Scan for the cell matching the given text and deliver its (x, y) coordinate at center. 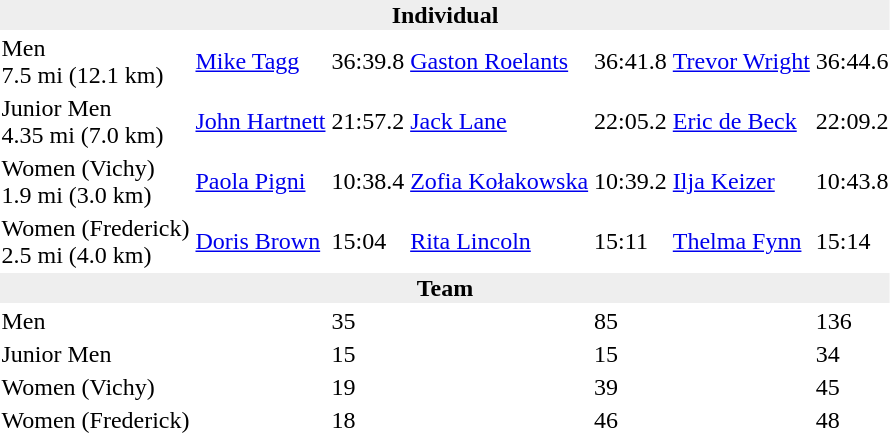
10:38.4 (368, 182)
Junior Men4.35 mi (7.0 km) (96, 122)
36:44.6 (852, 62)
Women (Vichy) (96, 387)
19 (368, 387)
15:11 (631, 242)
Junior Men (96, 354)
22:05.2 (631, 122)
Women (Frederick)2.5 mi (4.0 km) (96, 242)
Thelma Fynn (741, 242)
36:39.8 (368, 62)
15:14 (852, 242)
Team (445, 288)
Women (Vichy)1.9 mi (3.0 km) (96, 182)
Men (96, 321)
45 (852, 387)
15:04 (368, 242)
Jack Lane (500, 122)
John Hartnett (260, 122)
Mike Tagg (260, 62)
136 (852, 321)
10:43.8 (852, 182)
36:41.8 (631, 62)
Zofia Kołakowska (500, 182)
39 (631, 387)
Paola Pigni (260, 182)
Trevor Wright (741, 62)
Eric de Beck (741, 122)
Ilja Keizer (741, 182)
22:09.2 (852, 122)
Doris Brown (260, 242)
Gaston Roelants (500, 62)
21:57.2 (368, 122)
Men7.5 mi (12.1 km) (96, 62)
Individual (445, 15)
35 (368, 321)
Rita Lincoln (500, 242)
34 (852, 354)
10:39.2 (631, 182)
85 (631, 321)
